Provide the [x, y] coordinate of the cell's center where the given text is located.  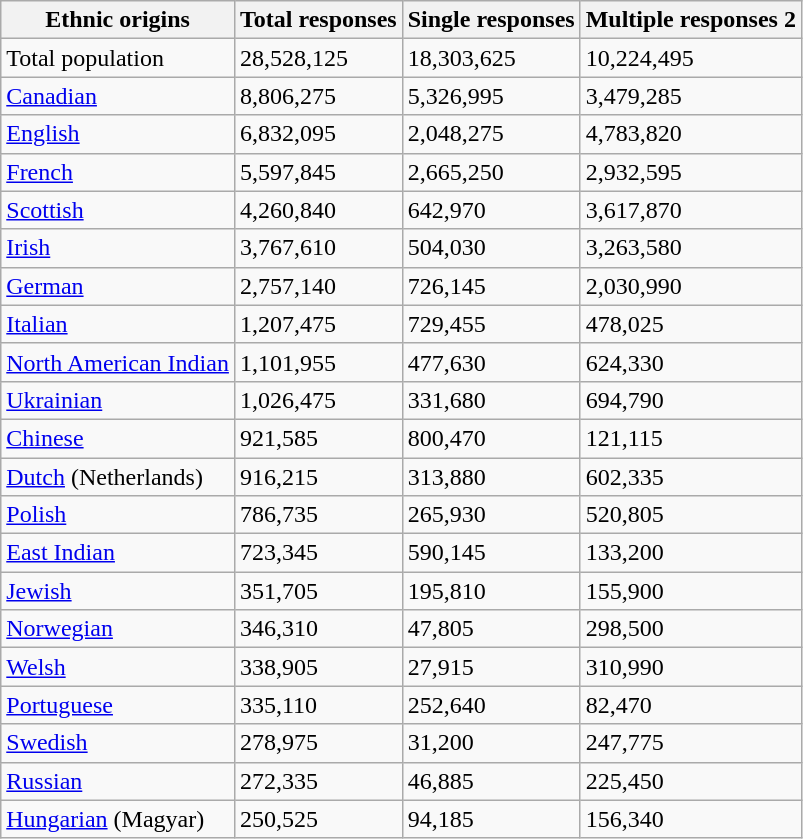
800,470 [491, 438]
East Indian [118, 553]
6,832,095 [318, 134]
520,805 [690, 515]
504,030 [491, 248]
Multiple responses 2 [690, 20]
Ethnic origins [118, 20]
18,303,625 [491, 58]
278,975 [318, 743]
North American Indian [118, 362]
477,630 [491, 362]
Norwegian [118, 629]
225,450 [690, 781]
2,932,595 [690, 172]
265,930 [491, 515]
156,340 [690, 819]
694,790 [690, 400]
351,705 [318, 591]
346,310 [318, 629]
German [118, 286]
2,048,275 [491, 134]
3,479,285 [690, 96]
624,330 [690, 362]
4,260,840 [318, 210]
921,585 [318, 438]
Canadian [118, 96]
729,455 [491, 324]
Single responses [491, 20]
28,528,125 [318, 58]
3,263,580 [690, 248]
31,200 [491, 743]
8,806,275 [318, 96]
Hungarian (Magyar) [118, 819]
331,680 [491, 400]
155,900 [690, 591]
916,215 [318, 477]
3,767,610 [318, 248]
Ukrainian [118, 400]
602,335 [690, 477]
Italian [118, 324]
3,617,870 [690, 210]
313,880 [491, 477]
Polish [118, 515]
27,915 [491, 667]
Portuguese [118, 705]
133,200 [690, 553]
786,735 [318, 515]
478,025 [690, 324]
Scottish [118, 210]
Irish [118, 248]
Dutch (Netherlands) [118, 477]
590,145 [491, 553]
French [118, 172]
272,335 [318, 781]
726,145 [491, 286]
252,640 [491, 705]
310,990 [690, 667]
723,345 [318, 553]
5,326,995 [491, 96]
Jewish [118, 591]
Chinese [118, 438]
250,525 [318, 819]
94,185 [491, 819]
2,757,140 [318, 286]
1,101,955 [318, 362]
335,110 [318, 705]
1,207,475 [318, 324]
338,905 [318, 667]
1,026,475 [318, 400]
642,970 [491, 210]
121,115 [690, 438]
82,470 [690, 705]
Swedish [118, 743]
4,783,820 [690, 134]
298,500 [690, 629]
195,810 [491, 591]
Total population [118, 58]
English [118, 134]
46,885 [491, 781]
2,665,250 [491, 172]
5,597,845 [318, 172]
247,775 [690, 743]
Welsh [118, 667]
Russian [118, 781]
Total responses [318, 20]
47,805 [491, 629]
10,224,495 [690, 58]
2,030,990 [690, 286]
